Identify which cell holds the provided text, then report its (x, y) central coordinate. 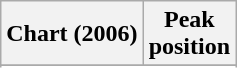
Chart (2006) (72, 34)
Peak position (189, 34)
